Locate the cell with the specified text and output its [x, y] center coordinate. 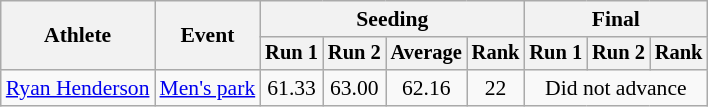
Seeding [392, 19]
Event [207, 36]
63.00 [354, 88]
Did not advance [616, 88]
Average [426, 54]
22 [496, 88]
62.16 [426, 88]
Men's park [207, 88]
Athlete [78, 36]
61.33 [292, 88]
Ryan Henderson [78, 88]
Final [616, 19]
